Scan for the cell matching the given text and deliver its [X, Y] coordinate at center. 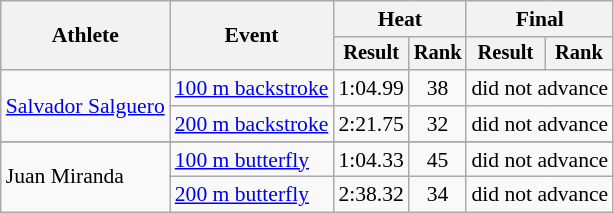
Salvador Salguero [86, 106]
100 m backstroke [252, 88]
2:21.75 [370, 124]
Heat [400, 19]
2:38.32 [370, 195]
200 m backstroke [252, 124]
Event [252, 36]
34 [438, 195]
Athlete [86, 36]
Final [540, 19]
100 m butterfly [252, 160]
45 [438, 160]
1:04.99 [370, 88]
1:04.33 [370, 160]
38 [438, 88]
Juan Miranda [86, 178]
32 [438, 124]
200 m butterfly [252, 195]
